Pinpoint the cell where the given text exists, returning its [x, y] midpoint coordinate. 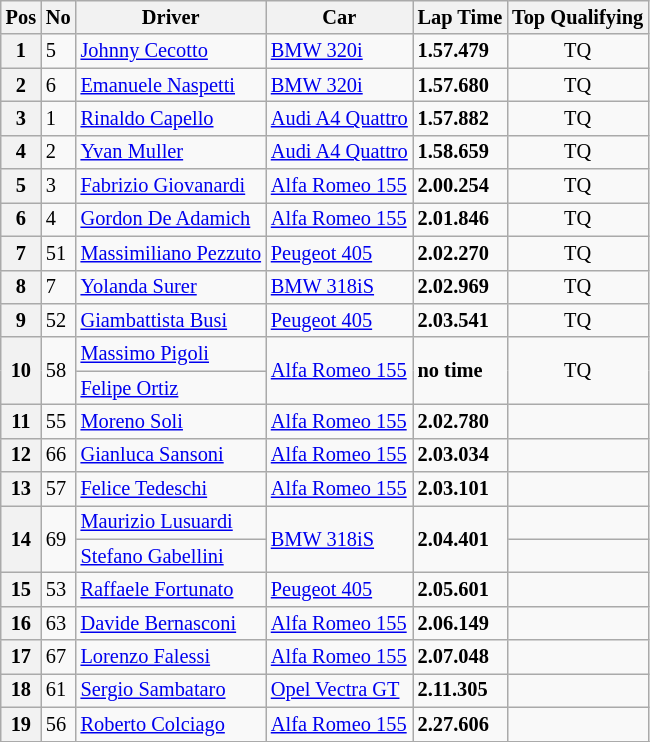
Stefano Gabellini [171, 556]
14 [21, 538]
No [58, 17]
1.57.479 [460, 51]
12 [21, 455]
Sergio Sambataro [171, 690]
Raffaele Fortunato [171, 589]
Gianluca Sansoni [171, 455]
Rinaldo Capello [171, 118]
2.03.034 [460, 455]
66 [58, 455]
10 [21, 370]
2.01.846 [460, 219]
17 [21, 657]
2.05.601 [460, 589]
67 [58, 657]
2.00.254 [460, 186]
2.02.270 [460, 253]
Lap Time [460, 17]
Massimiliano Pezzuto [171, 253]
Felipe Ortiz [171, 388]
2.04.401 [460, 538]
16 [21, 623]
51 [58, 253]
Giambattista Busi [171, 320]
Yolanda Surer [171, 287]
56 [58, 724]
Gordon De Adamich [171, 219]
63 [58, 623]
2.27.606 [460, 724]
Massimo Pigoli [171, 354]
Felice Tedeschi [171, 489]
69 [58, 538]
11 [21, 421]
Pos [21, 17]
57 [58, 489]
58 [58, 370]
no time [460, 370]
2.06.149 [460, 623]
Moreno Soli [171, 421]
1.58.659 [460, 152]
2.03.541 [460, 320]
Yvan Muller [171, 152]
19 [21, 724]
53 [58, 589]
2.03.101 [460, 489]
Opel Vectra GT [340, 690]
Car [340, 17]
1.57.882 [460, 118]
2.02.780 [460, 421]
2.07.048 [460, 657]
Fabrizio Giovanardi [171, 186]
2.02.969 [460, 287]
9 [21, 320]
13 [21, 489]
18 [21, 690]
Top Qualifying [578, 17]
Johnny Cecotto [171, 51]
55 [58, 421]
Driver [171, 17]
Lorenzo Falessi [171, 657]
8 [21, 287]
1.57.680 [460, 85]
61 [58, 690]
Roberto Colciago [171, 724]
2.11.305 [460, 690]
Maurizio Lusuardi [171, 522]
15 [21, 589]
Davide Bernasconi [171, 623]
Emanuele Naspetti [171, 85]
52 [58, 320]
